Pinpoint the cell where the given text exists, returning its [X, Y] midpoint coordinate. 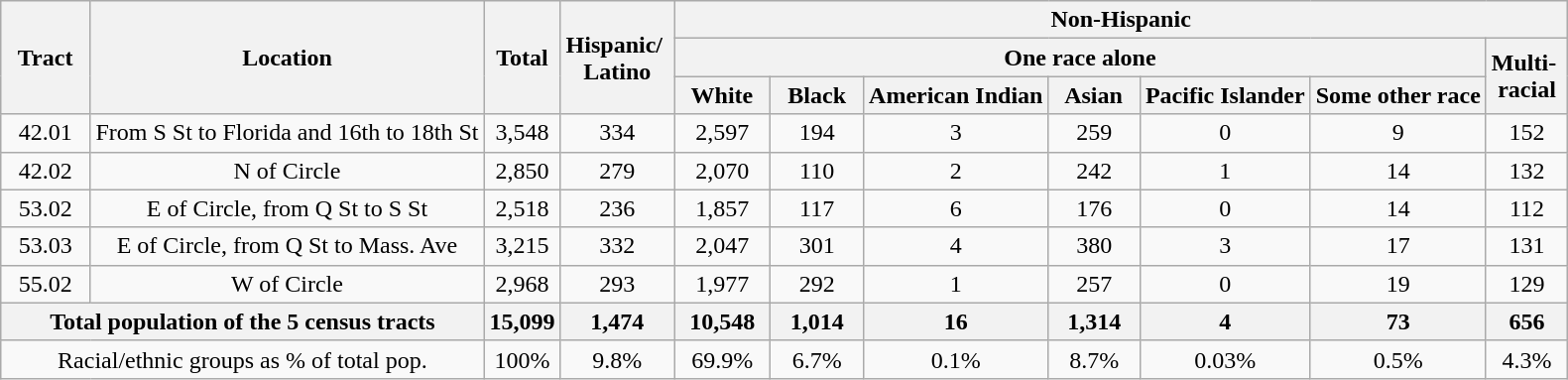
From S St to Florida and 16th to 18th St [288, 133]
293 [617, 284]
17 [1398, 246]
Total population of the 5 census tracts [242, 321]
0.5% [1398, 359]
4.3% [1526, 359]
9 [1398, 133]
Asian [1094, 95]
117 [817, 208]
131 [1526, 246]
Some other race [1398, 95]
42.02 [46, 171]
2,047 [722, 246]
9.8% [617, 359]
6.7% [817, 359]
Tract [46, 58]
257 [1094, 284]
American Indian [956, 95]
8.7% [1094, 359]
Pacific Islander [1225, 95]
292 [817, 284]
2,968 [522, 284]
16 [956, 321]
42.01 [46, 133]
Total [522, 58]
1,977 [722, 284]
1,857 [722, 208]
1,014 [817, 321]
2 [956, 171]
129 [1526, 284]
301 [817, 246]
152 [1526, 133]
53.03 [46, 246]
N of Circle [288, 171]
W of Circle [288, 284]
Multi- racial [1526, 76]
176 [1094, 208]
Racial/ethnic groups as % of total pop. [242, 359]
334 [617, 133]
1,474 [617, 321]
69.9% [722, 359]
380 [1094, 246]
656 [1526, 321]
259 [1094, 133]
279 [617, 171]
236 [617, 208]
Location [288, 58]
3,215 [522, 246]
332 [617, 246]
2,070 [722, 171]
Black [817, 95]
E of Circle, from Q St to S St [288, 208]
110 [817, 171]
15,099 [522, 321]
6 [956, 208]
194 [817, 133]
Hispanic/ Latino [617, 58]
Non-Hispanic [1121, 20]
55.02 [46, 284]
2,850 [522, 171]
One race alone [1081, 58]
0.03% [1225, 359]
2,518 [522, 208]
53.02 [46, 208]
0.1% [956, 359]
112 [1526, 208]
100% [522, 359]
E of Circle, from Q St to Mass. Ave [288, 246]
73 [1398, 321]
3,548 [522, 133]
132 [1526, 171]
10,548 [722, 321]
White [722, 95]
1,314 [1094, 321]
2,597 [722, 133]
242 [1094, 171]
19 [1398, 284]
